Pinpoint the cell where the given text exists, returning its [x, y] midpoint coordinate. 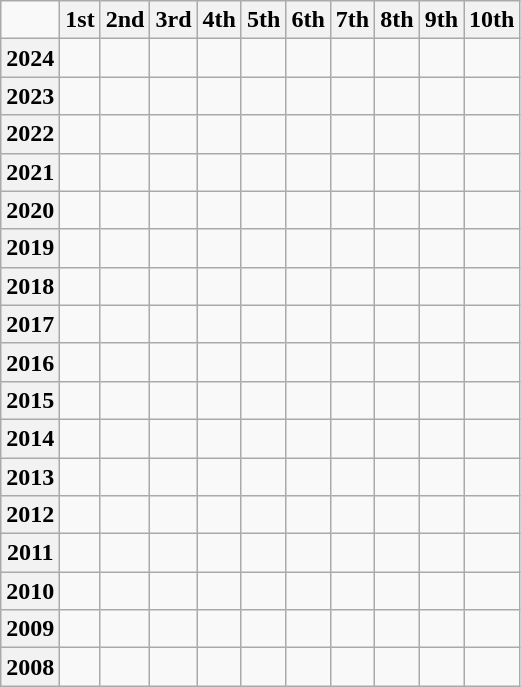
6th [308, 20]
9th [441, 20]
3rd [174, 20]
2024 [30, 58]
2015 [30, 400]
2013 [30, 477]
2009 [30, 629]
2008 [30, 667]
2014 [30, 438]
2016 [30, 362]
2020 [30, 210]
2011 [30, 553]
5th [263, 20]
2018 [30, 286]
2022 [30, 134]
8th [397, 20]
4th [219, 20]
7th [352, 20]
10th [492, 20]
2nd [125, 20]
2017 [30, 324]
1st [80, 20]
2012 [30, 515]
2019 [30, 248]
2010 [30, 591]
2023 [30, 96]
2021 [30, 172]
